Locate the cell with the specified text and output its (X, Y) center coordinate. 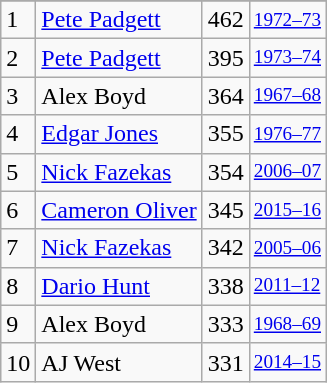
1973–74 (287, 58)
1968–69 (287, 324)
395 (226, 58)
2 (18, 58)
10 (18, 362)
5 (18, 172)
AJ West (119, 362)
1976–77 (287, 134)
Cameron Oliver (119, 210)
1967–68 (287, 96)
2015–16 (287, 210)
2005–06 (287, 248)
4 (18, 134)
2011–12 (287, 286)
3 (18, 96)
Dario Hunt (119, 286)
7 (18, 248)
354 (226, 172)
364 (226, 96)
333 (226, 324)
Edgar Jones (119, 134)
1 (18, 20)
6 (18, 210)
338 (226, 286)
331 (226, 362)
2006–07 (287, 172)
462 (226, 20)
345 (226, 210)
342 (226, 248)
355 (226, 134)
8 (18, 286)
9 (18, 324)
1972–73 (287, 20)
2014–15 (287, 362)
